For the text-containing cell, return its midpoint in (x, y) coordinate format. 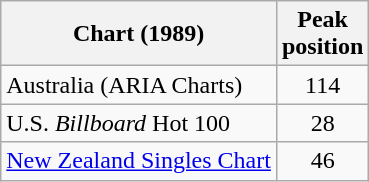
46 (322, 161)
28 (322, 123)
Australia (ARIA Charts) (139, 85)
U.S. Billboard Hot 100 (139, 123)
New Zealand Singles Chart (139, 161)
Chart (1989) (139, 34)
Peakposition (322, 34)
114 (322, 85)
